Determine the [X, Y] coordinate at the center of the cell enclosing the given text.  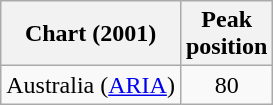
Australia (ARIA) [91, 85]
Chart (2001) [91, 34]
80 [226, 85]
Peakposition [226, 34]
